Detect which cell encompasses the target text, then output its (X, Y) center coordinate. 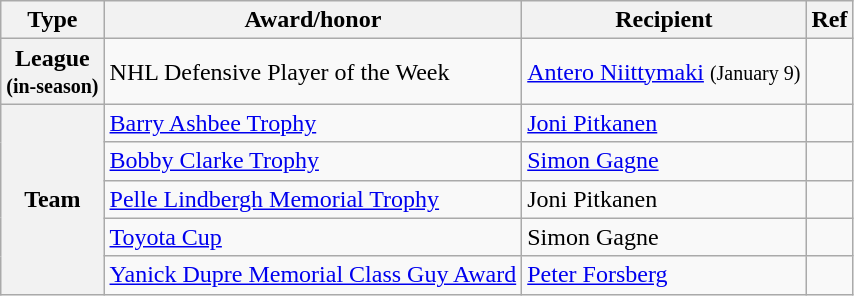
Peter Forsberg (664, 275)
NHL Defensive Player of the Week (313, 72)
League(in-season) (52, 72)
Award/honor (313, 20)
Team (52, 199)
Barry Ashbee Trophy (313, 123)
Antero Niittymaki (January 9) (664, 72)
Yanick Dupre Memorial Class Guy Award (313, 275)
Type (52, 20)
Pelle Lindbergh Memorial Trophy (313, 199)
Toyota Cup (313, 237)
Bobby Clarke Trophy (313, 161)
Recipient (664, 20)
Ref (830, 20)
